Output the (x, y) coordinate of the center of the cell containing the given text.  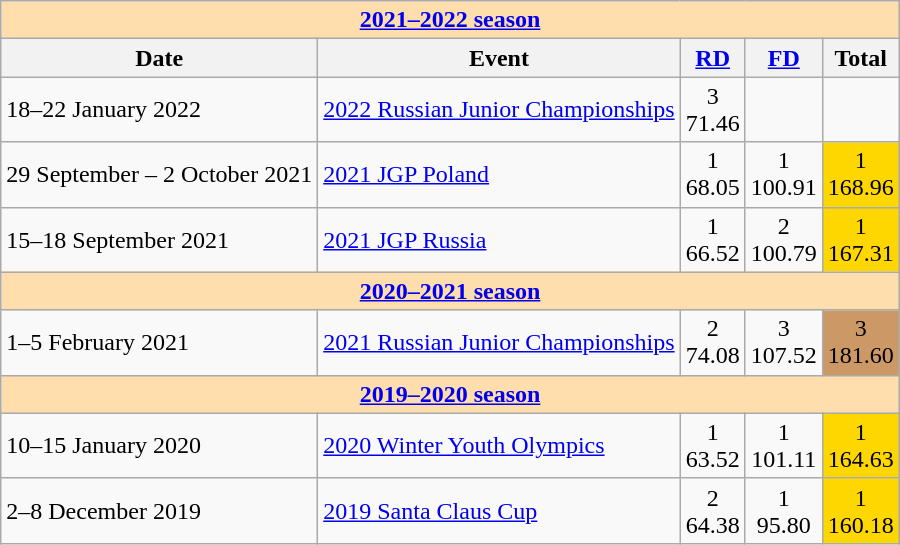
1 160.18 (860, 510)
1 167.31 (860, 240)
2021 JGP Russia (499, 240)
3 181.60 (860, 342)
15–18 September 2021 (160, 240)
Date (160, 58)
2 74.08 (712, 342)
Event (499, 58)
2021 JGP Poland (499, 174)
29 September – 2 October 2021 (160, 174)
1 164.63 (860, 446)
10–15 January 2020 (160, 446)
1 68.05 (712, 174)
1–5 February 2021 (160, 342)
FD (784, 58)
Total (860, 58)
2019 Santa Claus Cup (499, 510)
2019–2020 season (450, 394)
1 168.96 (860, 174)
2021 Russian Junior Championships (499, 342)
2 64.38 (712, 510)
3 71.46 (712, 110)
18–22 January 2022 (160, 110)
1 95.80 (784, 510)
1 101.11 (784, 446)
2022 Russian Junior Championships (499, 110)
3 107.52 (784, 342)
1 100.91 (784, 174)
2 100.79 (784, 240)
1 66.52 (712, 240)
2020 Winter Youth Olympics (499, 446)
2–8 December 2019 (160, 510)
2021–2022 season (450, 20)
1 63.52 (712, 446)
2020–2021 season (450, 291)
RD (712, 58)
